Provide the (x, y) coordinate of the cell's center where the given text is located.  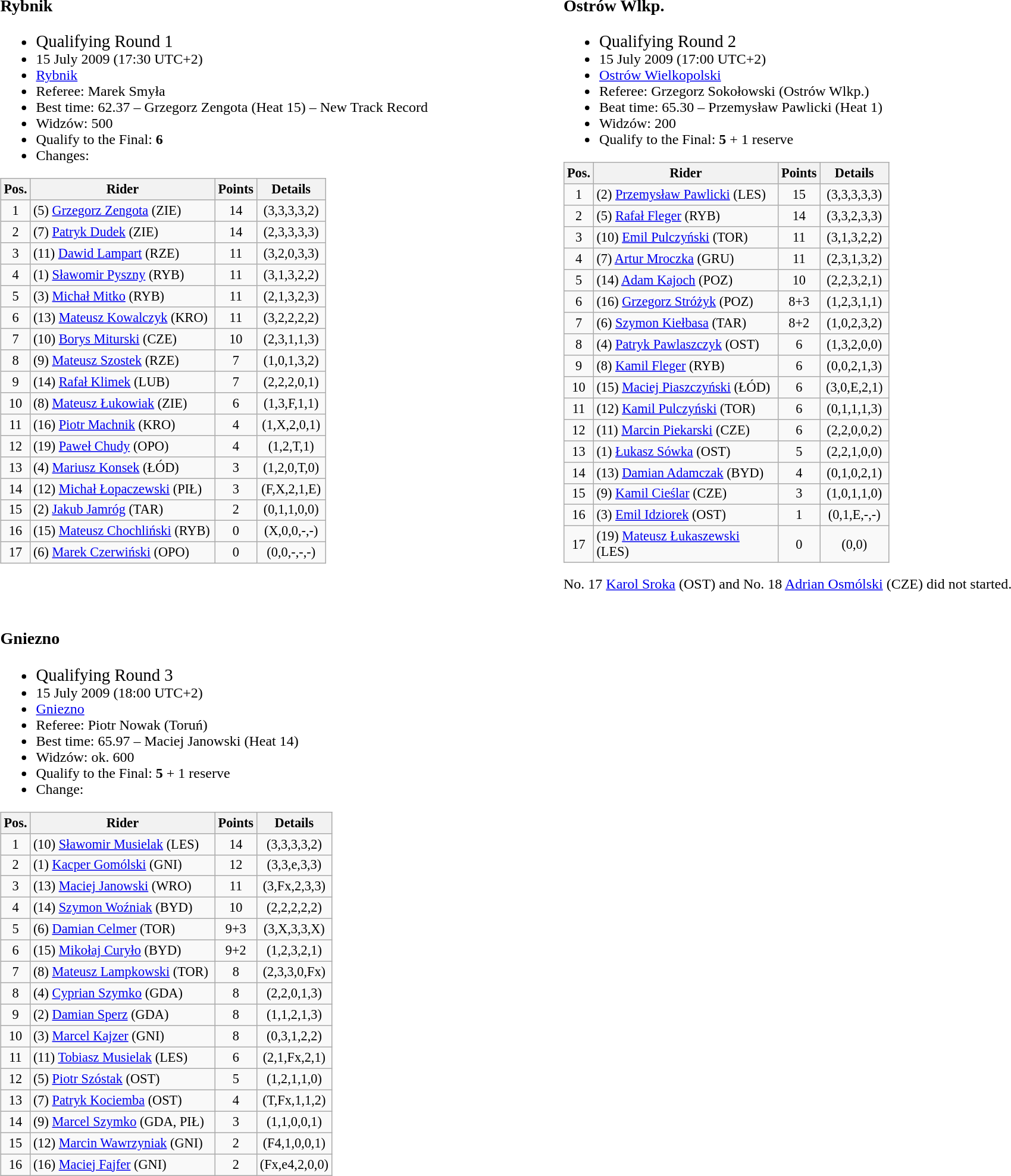
(1,0,1,3,2) (292, 361)
(9) Mateusz Szostek (RZE) (123, 361)
(7) Artur Mroczka (GRU) (686, 259)
(0,0) (855, 544)
(0,0,2,1,3) (855, 366)
(2,3,1,1,3) (292, 339)
(0,3,1,2,2) (295, 1036)
(16) Maciej Fajfer (GNI) (123, 1165)
(0,0,-,-,-) (292, 553)
(14) Rafał Klimek (LUB) (123, 382)
(3) Emil Idziorek (OST) (686, 515)
(1) Łukasz Sówka (OST) (686, 451)
(2) Przemysław Pawlicki (LES) (686, 195)
(2,2,3,2,1) (855, 280)
(12) Marcin Wawrzyniak (GNI) (123, 1143)
(10) Sławomir Musielak (LES) (123, 844)
(10) Borys Miturski (CZE) (123, 339)
(9) Marcel Szymko (GDA, PIŁ) (123, 1122)
(5) Grzegorz Zengota (ZIE) (123, 211)
(15) Mikołaj Curyło (BYD) (123, 951)
(13) Maciej Janowski (WRO) (123, 887)
(6) Damian Celmer (TOR) (123, 930)
(0,1,1,1,3) (855, 408)
(0,1,0,2,1) (855, 473)
(11) Marcin Piekarski (CZE) (686, 430)
(F,X,2,1,E) (292, 489)
(2,3,3,0,Fx) (295, 972)
(4) Cyprian Szymko (GDA) (123, 993)
(16) Piotr Machnik (KRO) (123, 424)
(1,2,1,1,0) (295, 1079)
(8) Mateusz Lampkowski (TOR) (123, 972)
(2,1,Fx,2,1) (295, 1058)
(6) Marek Czerwiński (OPO) (123, 553)
(19) Paweł Chudy (OPO) (123, 446)
(3,0,E,2,1) (855, 387)
(14) Szymon Woźniak (BYD) (123, 908)
(1,0,1,1,0) (855, 494)
(1,3,2,0,0) (855, 345)
(3,2,2,2,2) (292, 318)
(1,2,T,1) (292, 446)
(3,Fx,2,3,3) (295, 887)
(1,1,2,1,3) (295, 1015)
(10) Emil Pulczyński (TOR) (686, 237)
(13) Damian Adamczak (BYD) (686, 473)
(1,2,3,1,1) (855, 302)
(15) Mateusz Chochliński (RYB) (123, 531)
(X,0,0,-,-) (292, 531)
(1,0,2,3,2) (855, 323)
(4) Mariusz Konsek (ŁÓD) (123, 467)
(T,Fx,1,1,2) (295, 1100)
(0,1,1,0,0) (292, 510)
(6) Szymon Kiełbasa (TAR) (686, 323)
(3) Marcel Kajzer (GNI) (123, 1036)
(1) Kacper Gomólski (GNI) (123, 865)
9+2 (236, 951)
(3,3,2,3,3) (855, 216)
(1,1,0,0,1) (295, 1122)
(8) Kamil Fleger (RYB) (686, 366)
(2,2,2,0,1) (292, 382)
(11) Dawid Lampart (RZE) (123, 254)
(F4,1,0,0,1) (295, 1143)
(9) Kamil Cieślar (CZE) (686, 494)
(1,2,3,2,1) (295, 951)
(12) Michał Łopaczewski (PIŁ) (123, 489)
(3,2,0,3,3) (292, 254)
(14) Adam Kajoch (POZ) (686, 280)
(1,3,F,1,1) (292, 403)
(5) Rafał Fleger (RYB) (686, 216)
(19) Mateusz Łukaszewski (LES) (686, 544)
(12) Kamil Pulczyński (TOR) (686, 408)
(7) Patryk Dudek (ZIE) (123, 232)
(3,3,3,3,3) (855, 195)
(3,X,3,3,X) (295, 930)
(3,3,e,3,3) (295, 865)
(2,3,3,3,3) (292, 232)
(2,2,0,1,3) (295, 993)
(2,1,3,2,3) (292, 296)
(8) Mateusz Łukowiak (ZIE) (123, 403)
(2) Damian Sperz (GDA) (123, 1015)
(16) Grzegorz Stróżyk (POZ) (686, 302)
(7) Patryk Kociemba (OST) (123, 1100)
(5) Piotr Szóstak (OST) (123, 1079)
(1) Sławomir Pyszny (RYB) (123, 275)
(0,1,E,-,-) (855, 515)
8+2 (799, 323)
(2,2,0,0,2) (855, 430)
(1,X,2,0,1) (292, 424)
9+3 (236, 930)
(13) Mateusz Kowalczyk (KRO) (123, 318)
(11) Tobiasz Musielak (LES) (123, 1058)
(1,2,0,T,0) (292, 467)
(Fx,e4,2,0,0) (295, 1165)
(2,2,1,0,0) (855, 451)
(2,2,2,2,2) (295, 908)
8+3 (799, 302)
(2) Jakub Jamróg (TAR) (123, 510)
(15) Maciej Piaszczyński (ŁÓD) (686, 387)
(3) Michał Mitko (RYB) (123, 296)
(4) Patryk Pawlaszczyk (OST) (686, 345)
(2,3,1,3,2) (855, 259)
